Pinpoint the cell where the given text exists, returning its [X, Y] midpoint coordinate. 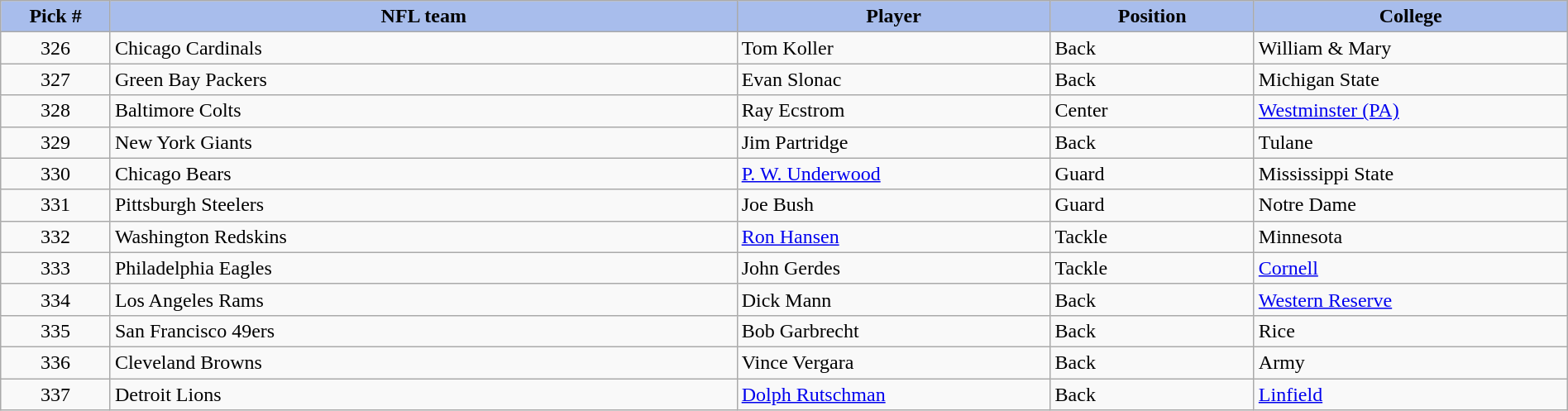
College [1411, 17]
Detroit Lions [423, 394]
Cleveland Browns [423, 362]
Washington Redskins [423, 237]
Evan Slonac [893, 79]
329 [56, 142]
332 [56, 237]
Center [1152, 111]
Chicago Bears [423, 174]
336 [56, 362]
Pick # [56, 17]
Westminster (PA) [1411, 111]
Player [893, 17]
P. W. Underwood [893, 174]
Mississippi State [1411, 174]
Dolph Rutschman [893, 394]
334 [56, 299]
Ray Ecstrom [893, 111]
337 [56, 394]
Linfield [1411, 394]
Vince Vergara [893, 362]
333 [56, 268]
335 [56, 331]
William & Mary [1411, 48]
Western Reserve [1411, 299]
331 [56, 205]
Philadelphia Eagles [423, 268]
Minnesota [1411, 237]
San Francisco 49ers [423, 331]
Ron Hansen [893, 237]
Notre Dame [1411, 205]
Baltimore Colts [423, 111]
Tom Koller [893, 48]
NFL team [423, 17]
Tulane [1411, 142]
Rice [1411, 331]
Dick Mann [893, 299]
Pittsburgh Steelers [423, 205]
Army [1411, 362]
330 [56, 174]
327 [56, 79]
John Gerdes [893, 268]
328 [56, 111]
Los Angeles Rams [423, 299]
Jim Partridge [893, 142]
New York Giants [423, 142]
Green Bay Packers [423, 79]
326 [56, 48]
Bob Garbrecht [893, 331]
Cornell [1411, 268]
Chicago Cardinals [423, 48]
Joe Bush [893, 205]
Position [1152, 17]
Michigan State [1411, 79]
